Capture the cell that displays the provided text and extract its [x, y] central coordinate. 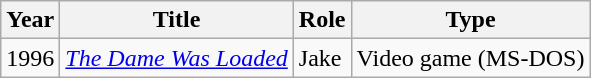
Year [30, 20]
Jake [322, 58]
Type [470, 20]
The Dame Was Loaded [177, 58]
Video game (MS-DOS) [470, 58]
1996 [30, 58]
Role [322, 20]
Title [177, 20]
